Return the (X, Y) coordinate for the center point of the cell that contains the specified text.  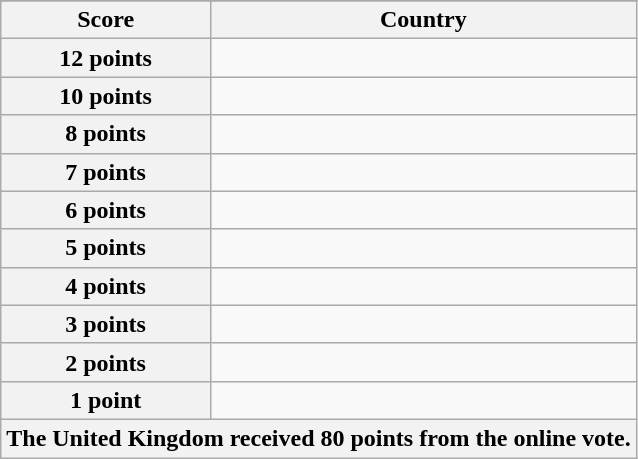
10 points (106, 96)
5 points (106, 248)
12 points (106, 58)
6 points (106, 210)
2 points (106, 362)
7 points (106, 172)
4 points (106, 286)
The United Kingdom received 80 points from the online vote. (319, 438)
8 points (106, 134)
Score (106, 20)
Country (423, 20)
3 points (106, 324)
1 point (106, 400)
